Return [X, Y] of the center of cell containing provided text 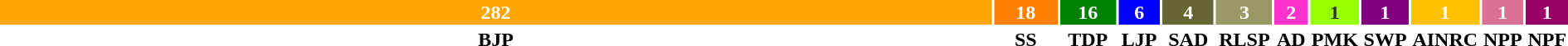
2 [1291, 12]
282 [496, 12]
3 [1244, 12]
16 [1088, 12]
18 [1025, 12]
6 [1139, 12]
4 [1188, 12]
